Return (X, Y) of the center of cell containing provided text 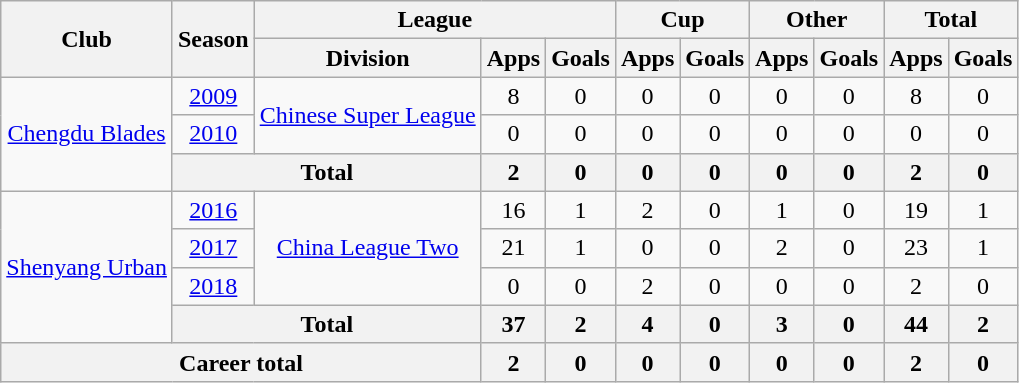
Season (213, 39)
23 (916, 248)
China League Two (368, 248)
Other (817, 20)
44 (916, 324)
Club (87, 39)
37 (513, 324)
2010 (213, 134)
3 (782, 324)
2016 (213, 210)
4 (647, 324)
Division (368, 58)
2018 (213, 286)
2009 (213, 96)
Chengdu Blades (87, 134)
Chinese Super League (368, 115)
Career total (241, 362)
21 (513, 248)
Shenyang Urban (87, 267)
Cup (682, 20)
League (434, 20)
19 (916, 210)
16 (513, 210)
2017 (213, 248)
